Pinpoint the cell where the given text exists, returning its [x, y] midpoint coordinate. 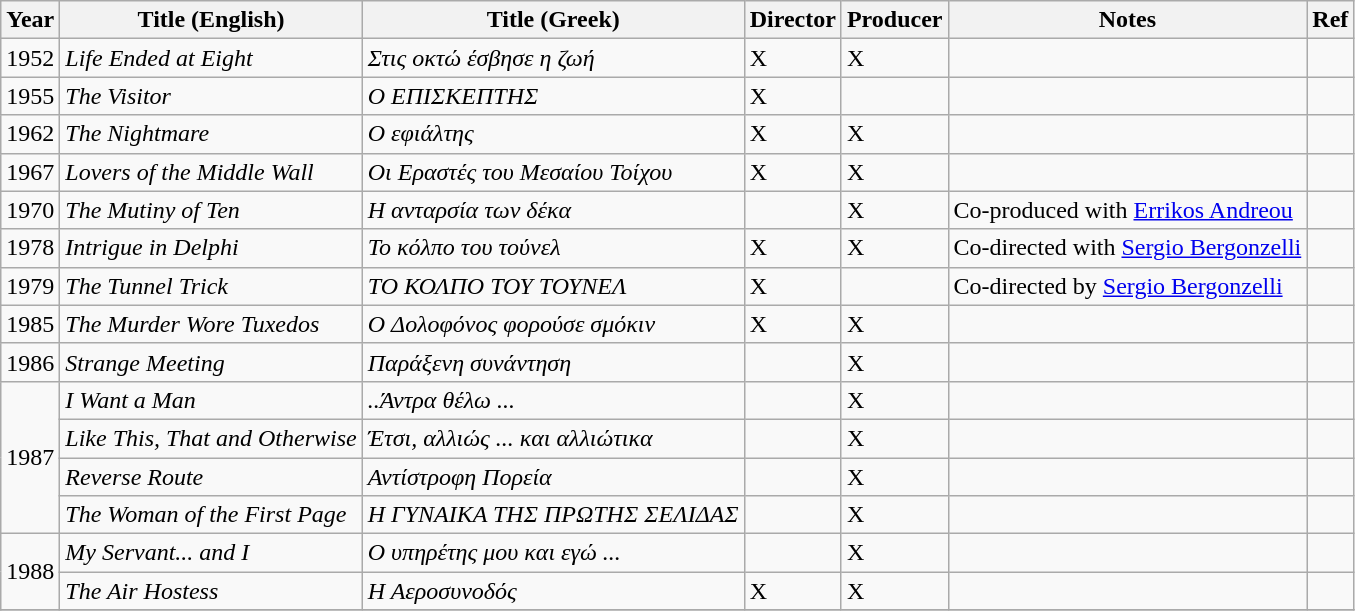
Παράξενη συνάντηση [553, 362]
Co-produced with Errikos Andreou [1128, 210]
Life Ended at Eight [211, 58]
The Nightmare [211, 134]
O Δολοφόνος φορούσε σμόκιν [553, 324]
ΤΟ ΚΟΛΠΟ ΤΟΥ ΤΟΥΝΕΛ [553, 286]
1985 [30, 324]
I Want a Man [211, 400]
Director [792, 20]
1970 [30, 210]
Lovers of the Middle Wall [211, 172]
1978 [30, 248]
The Air Hostess [211, 591]
My Servant... and I [211, 553]
Η Αεροσυνοδός [553, 591]
..Άντρα θέλω ... [553, 400]
1967 [30, 172]
Το κόλπο του τούνελ [553, 248]
The Woman of the First Page [211, 515]
Οι Εραστές του Μεσαίου Τοίχου [553, 172]
Reverse Route [211, 477]
Notes [1128, 20]
1988 [30, 572]
The Visitor [211, 96]
Co-directed with Sergio Bergonzelli [1128, 248]
1962 [30, 134]
The Tunnel Trick [211, 286]
Έτσι, αλλιώς ... και αλλιώτικα [553, 438]
Ο υπηρέτης μου και εγώ ... [553, 553]
1952 [30, 58]
Title (English) [211, 20]
Like This, That and Otherwise [211, 438]
Αντίστροφη Πορεία [553, 477]
Ο ΕΠΙΣΚΕΠΤΗΣ [553, 96]
1987 [30, 457]
1986 [30, 362]
1979 [30, 286]
Ο εφιάλτης [553, 134]
Title (Greek) [553, 20]
Intrigue in Delphi [211, 248]
Στις οκτώ έσβησε η ζωή [553, 58]
Producer [894, 20]
Ref [1330, 20]
Η ΓΥΝΑΙΚΑ ΤΗΣ ΠΡΩΤΗΣ ΣΕΛΙΔΑΣ [553, 515]
The Murder Wore Tuxedos [211, 324]
Η ανταρσία των δέκα [553, 210]
The Mutiny of Ten [211, 210]
Co-directed by Sergio Bergonzelli [1128, 286]
1955 [30, 96]
Year [30, 20]
Strange Meeting [211, 362]
